Provide the [x, y] coordinate of the cell's center where the given text is located.  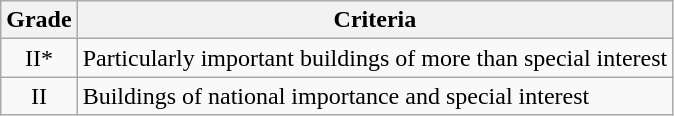
Buildings of national importance and special interest [375, 96]
II [39, 96]
Particularly important buildings of more than special interest [375, 58]
Criteria [375, 20]
II* [39, 58]
Grade [39, 20]
